Provide the (X, Y) coordinate of the cell's center where the given text is located.  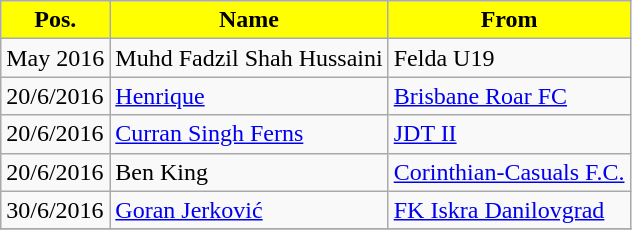
JDT II (509, 134)
Pos. (56, 20)
Felda U19 (509, 58)
Muhd Fadzil Shah Hussaini (249, 58)
FK Iskra Danilovgrad (509, 210)
May 2016 (56, 58)
30/6/2016 (56, 210)
From (509, 20)
Curran Singh Ferns (249, 134)
Henrique (249, 96)
Corinthian-Casuals F.C. (509, 172)
Goran Jerković (249, 210)
Ben King (249, 172)
Name (249, 20)
Brisbane Roar FC (509, 96)
